Provide the (x, y) coordinate of the cell's center where the given text is located.  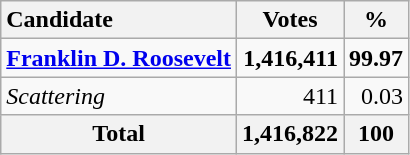
Scattering (119, 96)
1,416,822 (290, 134)
99.97 (376, 58)
411 (290, 96)
Candidate (119, 20)
Total (119, 134)
Votes (290, 20)
0.03 (376, 96)
% (376, 20)
1,416,411 (290, 58)
Franklin D. Roosevelt (119, 58)
100 (376, 134)
